Capture the cell that displays the provided text and extract its [x, y] central coordinate. 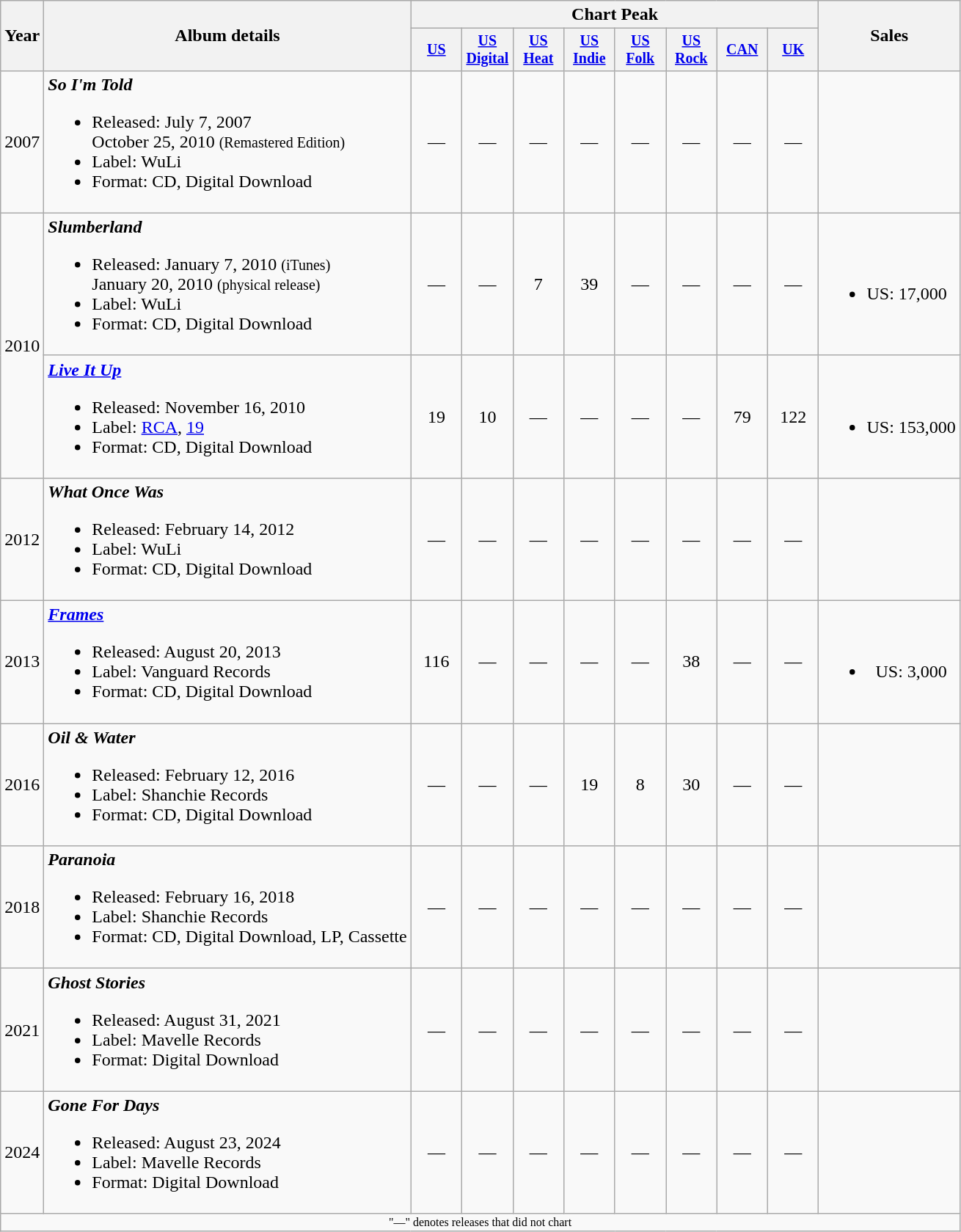
USFolk [640, 50]
2007 [22, 142]
CAN [742, 50]
Sales [889, 36]
Ghost StoriesReleased: August 31, 2021Label: Mavelle RecordsFormat: Digital Download [227, 1030]
US: 3,000 [889, 662]
Gone For DaysReleased: August 23, 2024Label: Mavelle RecordsFormat: Digital Download [227, 1152]
What Once WasReleased: February 14, 2012Label: WuLiFormat: CD, Digital Download [227, 539]
38 [691, 662]
Live It UpReleased: November 16, 2010Label: RCA, 19Format: CD, Digital Download [227, 417]
2013 [22, 662]
UK [792, 50]
USIndie [590, 50]
2021 [22, 1030]
Album details [227, 36]
US: 17,000 [889, 284]
SlumberlandReleased: January 7, 2010 (iTunes) January 20, 2010 (physical release)Label: WuLiFormat: CD, Digital Download [227, 284]
USRock [691, 50]
7 [538, 284]
Chart Peak [615, 15]
10 [487, 417]
39 [590, 284]
2012 [22, 539]
79 [742, 417]
122 [792, 417]
USHeat [538, 50]
US [436, 50]
2010 [22, 345]
8 [640, 785]
116 [436, 662]
2024 [22, 1152]
2018 [22, 907]
ParanoiaReleased: February 16, 2018Label: Shanchie RecordsFormat: CD, Digital Download, LP, Cassette [227, 907]
Oil & WaterReleased: February 12, 2016Label: Shanchie RecordsFormat: CD, Digital Download [227, 785]
"—" denotes releases that did not chart [480, 1222]
US: 153,000 [889, 417]
30 [691, 785]
USDigital [487, 50]
2016 [22, 785]
So I'm ToldReleased: July 7, 2007 October 25, 2010 (Remastered Edition)Label: WuLiFormat: CD, Digital Download [227, 142]
Year [22, 36]
FramesReleased: August 20, 2013Label: Vanguard RecordsFormat: CD, Digital Download [227, 662]
